Scan for the cell matching the given text and deliver its [x, y] coordinate at center. 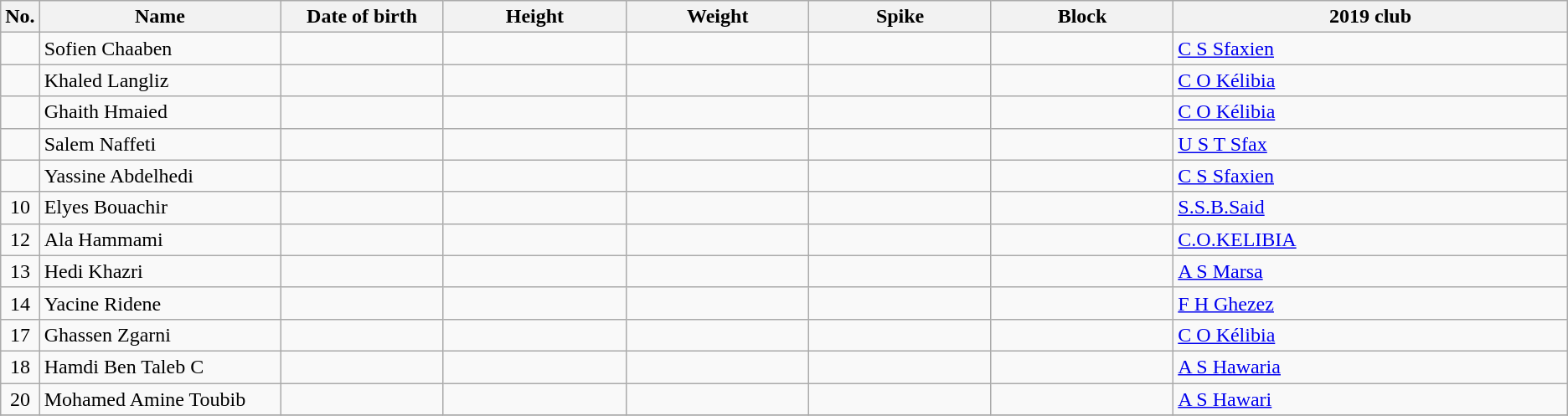
A S Marsa [1370, 271]
Name [160, 17]
12 [20, 239]
20 [20, 399]
10 [20, 208]
13 [20, 271]
A S Hawaria [1370, 367]
18 [20, 367]
Spike [900, 17]
A S Hawari [1370, 399]
Ala Hammami [160, 239]
2019 club [1370, 17]
Date of birth [362, 17]
Sofien Chaaben [160, 49]
17 [20, 335]
14 [20, 303]
Block [1082, 17]
Weight [718, 17]
No. [20, 17]
Yacine Ridene [160, 303]
Khaled Langliz [160, 80]
Ghassen Zgarni [160, 335]
Salem Naffeti [160, 144]
Hamdi Ben Taleb C [160, 367]
U S T Sfax [1370, 144]
Ghaith Hmaied [160, 112]
Yassine Abdelhedi [160, 176]
Elyes Bouachir [160, 208]
Hedi Khazri [160, 271]
F H Ghezez [1370, 303]
Mohamed Amine Toubib [160, 399]
C.O.KELIBIA [1370, 239]
S.S.B.Said [1370, 208]
Height [534, 17]
